Search for the cell housing the specified text and yield its [X, Y] center coordinate. 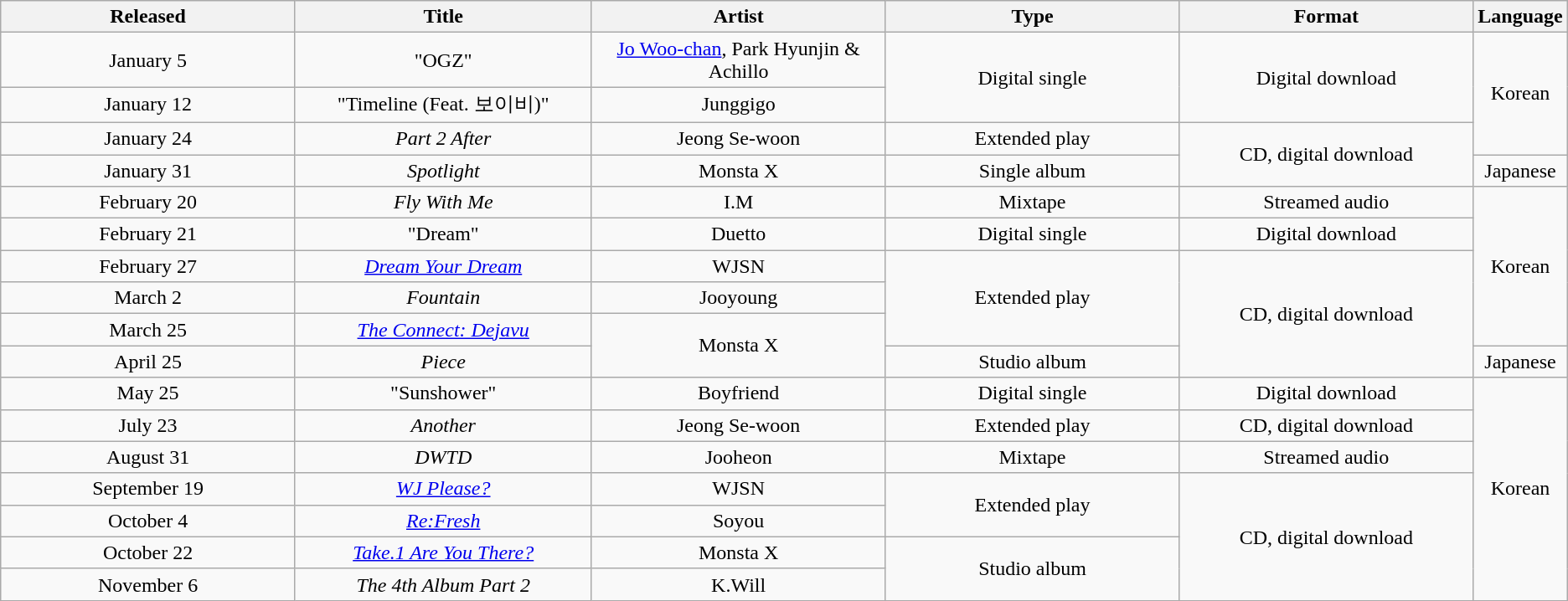
Boyfriend [739, 393]
May 25 [148, 393]
"Sunshower" [443, 393]
The 4th Album Part 2 [443, 584]
WJ Please? [443, 489]
The Connect: Dejavu [443, 330]
DWTD [443, 457]
January 12 [148, 105]
February 20 [148, 203]
Part 2 After [443, 138]
March 25 [148, 330]
K.Will [739, 584]
October 22 [148, 552]
Artist [739, 17]
January 24 [148, 138]
Jooheon [739, 457]
Released [148, 17]
Soyou [739, 521]
Jooyoung [739, 298]
July 23 [148, 425]
Single album [1032, 170]
February 27 [148, 266]
"OGZ" [443, 60]
September 19 [148, 489]
Format [1327, 17]
"Timeline (Feat. 보이비)" [443, 105]
January 5 [148, 60]
Title [443, 17]
Take.1 Are You There? [443, 552]
Language [1520, 17]
April 25 [148, 362]
November 6 [148, 584]
Junggigo [739, 105]
Duetto [739, 234]
October 4 [148, 521]
I.M [739, 203]
Piece [443, 362]
"Dream" [443, 234]
Another [443, 425]
March 2 [148, 298]
Spotlight [443, 170]
Jo Woo-chan, Park Hyunjin & Achillo [739, 60]
Fountain [443, 298]
Re:Fresh [443, 521]
August 31 [148, 457]
Dream Your Dream [443, 266]
Type [1032, 17]
February 21 [148, 234]
Fly With Me [443, 203]
January 31 [148, 170]
